Locate the cell with the specified text and output its [X, Y] center coordinate. 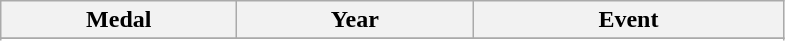
Event [628, 20]
Year [355, 20]
Medal [119, 20]
